Search for the cell housing the specified text and yield its [X, Y] center coordinate. 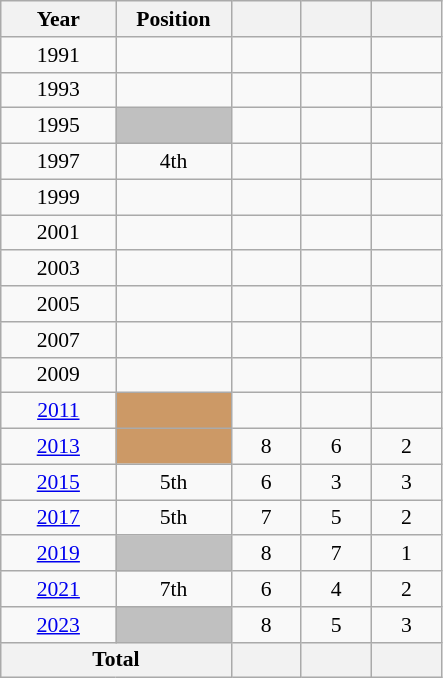
2001 [58, 233]
2003 [58, 269]
1999 [58, 197]
2009 [58, 375]
2015 [58, 482]
2019 [58, 554]
2023 [58, 625]
2005 [58, 304]
2017 [58, 518]
1993 [58, 90]
2011 [58, 411]
4th [174, 162]
7th [174, 589]
Total [116, 660]
1997 [58, 162]
1995 [58, 126]
Year [58, 19]
2007 [58, 340]
4 [336, 589]
Position [174, 19]
1 [406, 554]
1991 [58, 55]
2021 [58, 589]
2013 [58, 447]
